Extract the (X, Y) coordinate from the center of the cell holding the provided text.  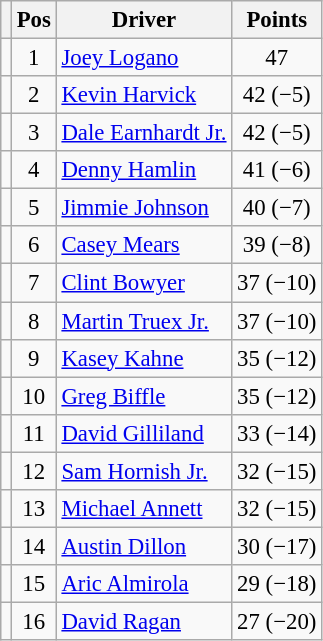
3 (34, 133)
7 (34, 283)
Martin Truex Jr. (144, 321)
Michael Annett (144, 509)
5 (34, 208)
6 (34, 245)
47 (277, 58)
8 (34, 321)
1 (34, 58)
Aric Almirola (144, 584)
33 (−14) (277, 433)
Dale Earnhardt Jr. (144, 133)
Driver (144, 20)
27 (−20) (277, 621)
15 (34, 584)
14 (34, 546)
Jimmie Johnson (144, 208)
Sam Hornish Jr. (144, 471)
Points (277, 20)
40 (−7) (277, 208)
2 (34, 95)
Austin Dillon (144, 546)
Casey Mears (144, 245)
Clint Bowyer (144, 283)
29 (−18) (277, 584)
David Ragan (144, 621)
30 (−17) (277, 546)
11 (34, 433)
10 (34, 396)
Kasey Kahne (144, 358)
Denny Hamlin (144, 170)
9 (34, 358)
Pos (34, 20)
David Gilliland (144, 433)
39 (−8) (277, 245)
4 (34, 170)
12 (34, 471)
16 (34, 621)
13 (34, 509)
Joey Logano (144, 58)
Greg Biffle (144, 396)
41 (−6) (277, 170)
Kevin Harvick (144, 95)
